Output the (x, y) coordinate of the center of the cell containing the given text.  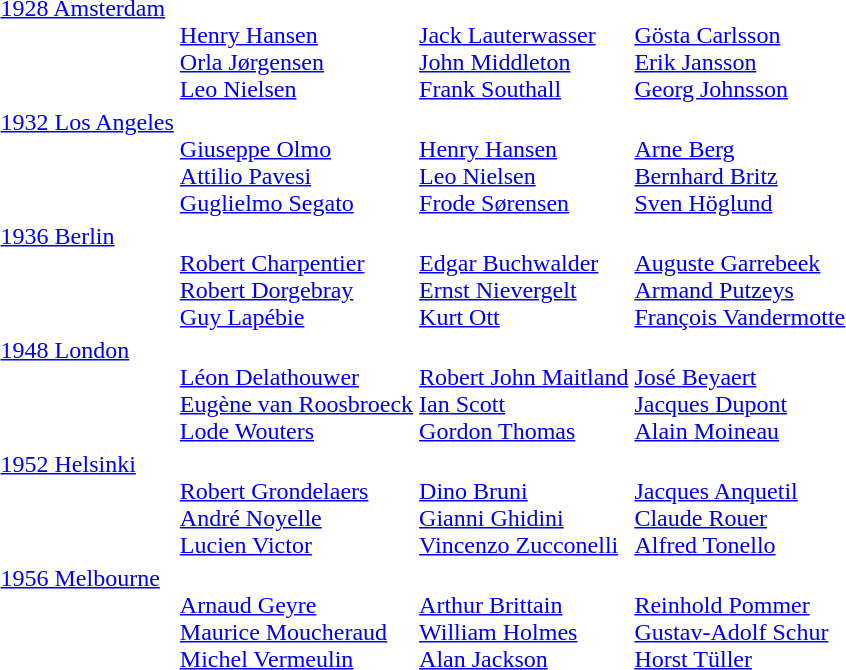
Robert GrondelaersAndré NoyelleLucien Victor (296, 504)
Edgar BuchwalderErnst NievergeltKurt Ott (524, 276)
Giuseppe OlmoAttilio PavesiGuglielmo Segato (296, 162)
Robert CharpentierRobert DorgebrayGuy Lapébie (296, 276)
Léon DelathouwerEugène van RoosbroeckLode Wouters (296, 390)
Dino BruniGianni GhidiniVincenzo Zucconelli (524, 504)
Robert John MaitlandIan ScottGordon Thomas (524, 390)
Henry HansenLeo NielsenFrode Sørensen (524, 162)
